Provide the [x, y] coordinate of the cell's center where the given text is located.  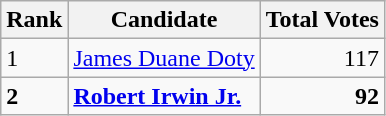
1 [34, 58]
Robert Irwin Jr. [164, 96]
92 [322, 96]
117 [322, 58]
James Duane Doty [164, 58]
2 [34, 96]
Total Votes [322, 20]
Rank [34, 20]
Candidate [164, 20]
